Scan for the cell matching the given text and deliver its (X, Y) coordinate at center. 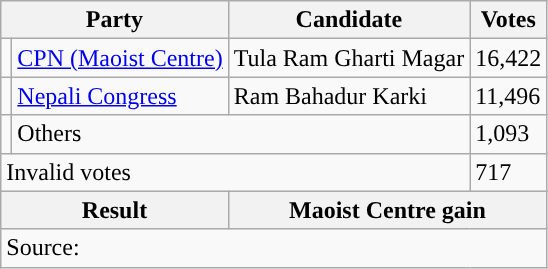
717 (508, 172)
Tula Ram Gharti Magar (348, 58)
Others (241, 134)
1,093 (508, 134)
11,496 (508, 96)
Result (114, 210)
Maoist Centre gain (388, 210)
Party (114, 20)
Nepali Congress (120, 96)
16,422 (508, 58)
Invalid votes (236, 172)
Source: (274, 248)
CPN (Maoist Centre) (120, 58)
Ram Bahadur Karki (348, 96)
Candidate (348, 20)
Votes (508, 20)
